Provide the (X, Y) coordinate of the cell's center where the given text is located.  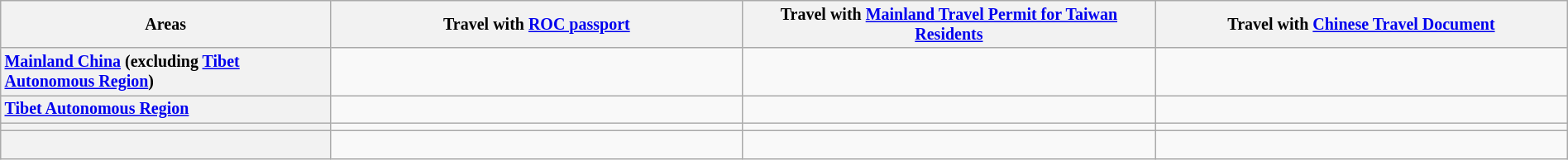
Travel with Chinese Travel Document (1361, 25)
Mainland China (excluding Tibet Autonomous Region) (165, 73)
Travel with Mainland Travel Permit for Taiwan Residents (949, 25)
Travel with ROC passport (538, 25)
Areas (165, 25)
Tibet Autonomous Region (165, 109)
